Scan for the cell matching the given text and deliver its (x, y) coordinate at center. 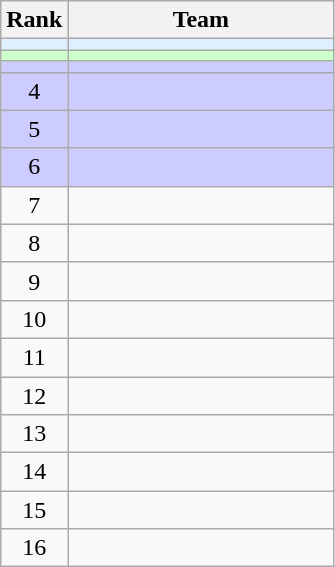
15 (34, 510)
7 (34, 205)
Rank (34, 20)
6 (34, 167)
Team (201, 20)
14 (34, 472)
16 (34, 548)
12 (34, 395)
9 (34, 281)
13 (34, 434)
5 (34, 129)
8 (34, 243)
11 (34, 357)
10 (34, 319)
4 (34, 91)
